Find where the given text appears and provide that cell's center as (x, y) coordinate. 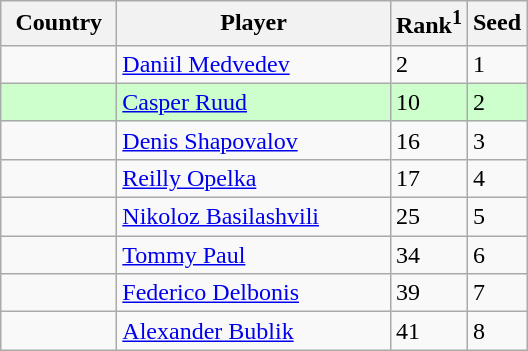
41 (428, 331)
Casper Ruud (254, 102)
Reilly Opelka (254, 178)
3 (496, 140)
Federico Delbonis (254, 293)
1 (496, 64)
17 (428, 178)
Daniil Medvedev (254, 64)
8 (496, 331)
16 (428, 140)
25 (428, 217)
Tommy Paul (254, 255)
10 (428, 102)
Rank1 (428, 24)
Seed (496, 24)
Player (254, 24)
Alexander Bublik (254, 331)
5 (496, 217)
39 (428, 293)
34 (428, 255)
6 (496, 255)
Denis Shapovalov (254, 140)
Country (59, 24)
Nikoloz Basilashvili (254, 217)
7 (496, 293)
4 (496, 178)
